Provide the (X, Y) coordinate of the cell's center where the given text is located.  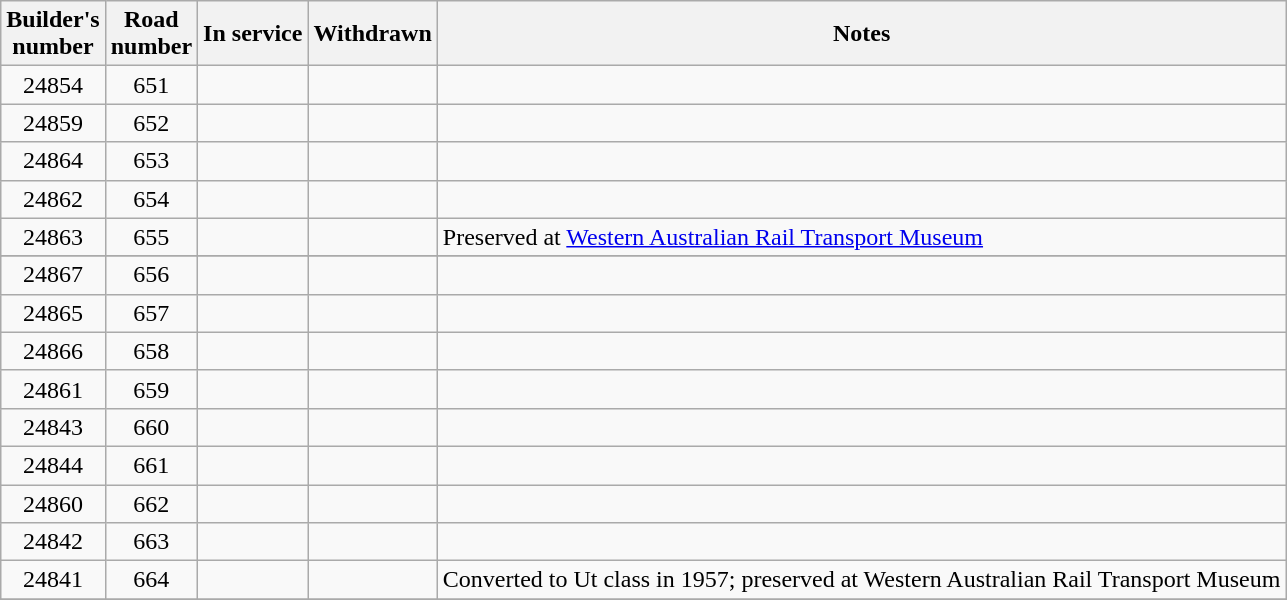
24860 (53, 503)
24841 (53, 580)
656 (151, 275)
Roadnumber (151, 34)
24865 (53, 313)
24859 (53, 123)
24842 (53, 542)
Converted to Ut class in 1957; preserved at Western Australian Rail Transport Museum (862, 580)
655 (151, 237)
657 (151, 313)
24861 (53, 389)
In service (253, 34)
24864 (53, 161)
651 (151, 85)
24854 (53, 85)
661 (151, 465)
Builder'snumber (53, 34)
24844 (53, 465)
652 (151, 123)
Withdrawn (372, 34)
24862 (53, 199)
653 (151, 161)
660 (151, 427)
24863 (53, 237)
Notes (862, 34)
24866 (53, 351)
654 (151, 199)
659 (151, 389)
24867 (53, 275)
658 (151, 351)
663 (151, 542)
664 (151, 580)
24843 (53, 427)
Preserved at Western Australian Rail Transport Museum (862, 237)
662 (151, 503)
